Return [X, Y] of the center of cell containing provided text 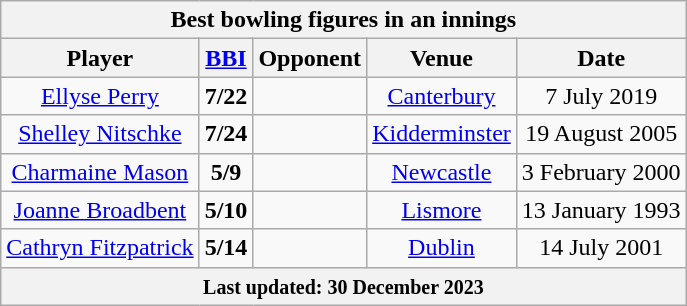
Joanne Broadbent [100, 210]
3 February 2000 [601, 172]
BBI [226, 58]
5/14 [226, 248]
7/22 [226, 96]
Cathryn Fitzpatrick [100, 248]
7 July 2019 [601, 96]
13 January 1993 [601, 210]
Kidderminster [442, 134]
Best bowling figures in an innings [344, 20]
Date [601, 58]
Ellyse Perry [100, 96]
Lismore [442, 210]
Canterbury [442, 96]
Last updated: 30 December 2023 [344, 286]
19 August 2005 [601, 134]
Charmaine Mason [100, 172]
7/24 [226, 134]
Opponent [310, 58]
Player [100, 58]
5/10 [226, 210]
Shelley Nitschke [100, 134]
Dublin [442, 248]
Newcastle [442, 172]
Venue [442, 58]
14 July 2001 [601, 248]
5/9 [226, 172]
